Return (X, Y) of the center of cell containing provided text 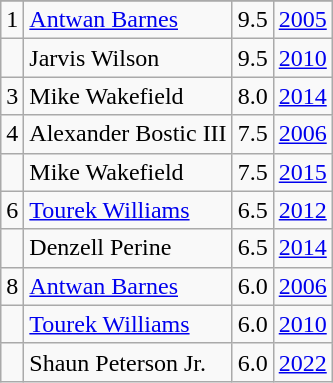
6 (12, 210)
8.0 (252, 96)
1 (12, 20)
8 (12, 286)
4 (12, 134)
2005 (302, 20)
Jarvis Wilson (128, 58)
Alexander Bostic III (128, 134)
3 (12, 96)
2022 (302, 362)
Denzell Perine (128, 248)
Shaun Peterson Jr. (128, 362)
2015 (302, 172)
2012 (302, 210)
